Find where the given text appears and provide that cell's center as [X, Y] coordinate. 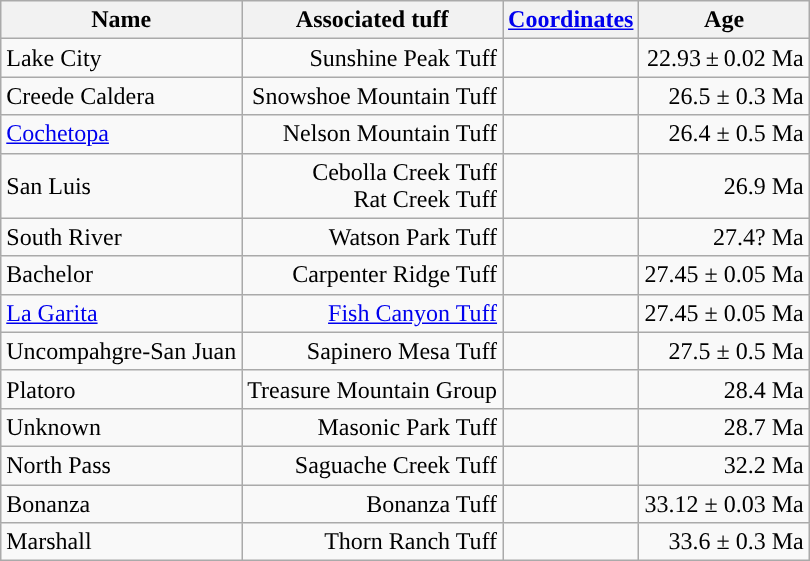
26.5 ± 0.3 Ma [724, 96]
Unknown [122, 427]
Cebolla Creek TuffRat Creek Tuff [372, 186]
La Garita [122, 313]
Age [724, 20]
33.6 ± 0.3 Ma [724, 542]
Associated tuff [372, 20]
Marshall [122, 542]
Treasure Mountain Group [372, 389]
Creede Caldera [122, 96]
Bonanza Tuff [372, 503]
22.93 ± 0.02 Ma [724, 58]
Watson Park Tuff [372, 237]
26.9 Ma [724, 186]
27.5 ± 0.5 Ma [724, 351]
Cochetopa [122, 134]
Fish Canyon Tuff [372, 313]
San Luis [122, 186]
Name [122, 20]
Thorn Ranch Tuff [372, 542]
28.7 Ma [724, 427]
Bachelor [122, 275]
Coordinates [571, 20]
Saguache Creek Tuff [372, 465]
Platoro [122, 389]
33.12 ± 0.03 Ma [724, 503]
Nelson Mountain Tuff [372, 134]
28.4 Ma [724, 389]
North Pass [122, 465]
South River [122, 237]
Bonanza [122, 503]
Sunshine Peak Tuff [372, 58]
Lake City [122, 58]
Uncompahgre-San Juan [122, 351]
Sapinero Mesa Tuff [372, 351]
26.4 ± 0.5 Ma [724, 134]
Carpenter Ridge Tuff [372, 275]
Masonic Park Tuff [372, 427]
27.4? Ma [724, 237]
Snowshoe Mountain Tuff [372, 96]
32.2 Ma [724, 465]
